Return the (x, y) coordinate for the center point of the cell that contains the specified text.  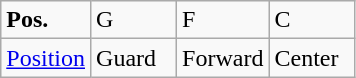
Pos. (46, 20)
G (134, 20)
F (223, 20)
C (312, 20)
Guard (134, 58)
Center (312, 58)
Forward (223, 58)
Position (46, 58)
